Find where the given text appears and provide that cell's center as [X, Y] coordinate. 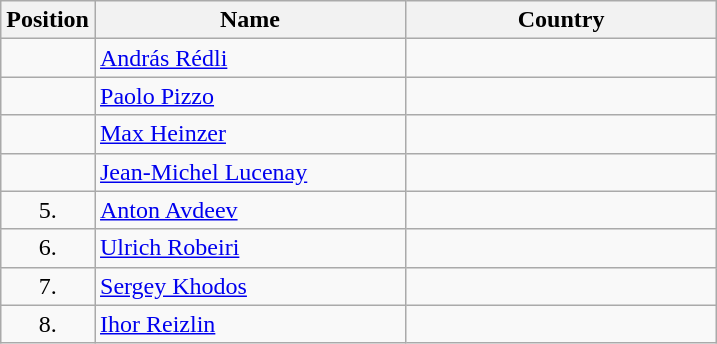
Sergey Khodos [250, 286]
Ihor Reizlin [250, 324]
Paolo Pizzo [250, 96]
6. [48, 248]
Name [250, 20]
7. [48, 286]
Position [48, 20]
András Rédli [250, 58]
5. [48, 210]
Anton Avdeev [250, 210]
Ulrich Robeiri [250, 248]
Country [562, 20]
Jean-Michel Lucenay [250, 172]
Max Heinzer [250, 134]
8. [48, 324]
